For the text-containing cell, return its midpoint in [x, y] coordinate format. 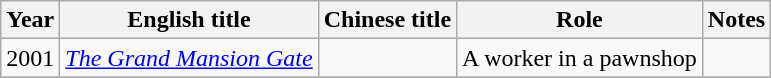
The Grand Mansion Gate [189, 58]
A worker in a pawnshop [580, 58]
English title [189, 20]
Notes [736, 20]
2001 [30, 58]
Role [580, 20]
Year [30, 20]
Chinese title [387, 20]
